Extract the [x, y] coordinate from the center of the cell holding the provided text.  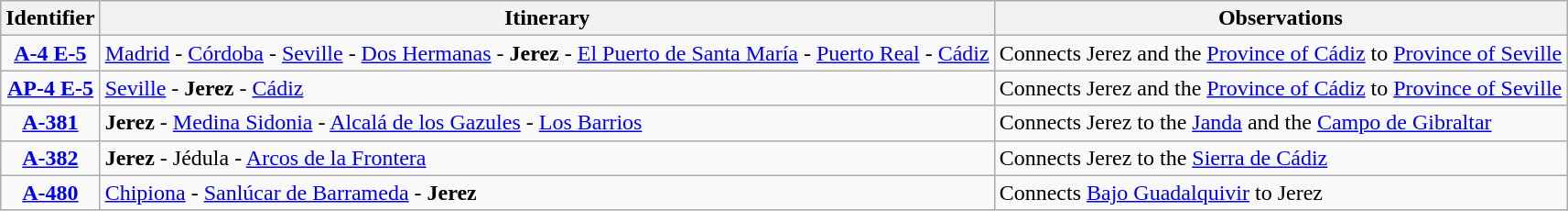
Jerez - Medina Sidonia - Alcalá de los Gazules - Los Barrios [547, 123]
Itinerary [547, 18]
Connects Bajo Guadalquivir to Jerez [1281, 193]
A-381 [50, 123]
A-382 [50, 158]
Chipiona - Sanlúcar de Barrameda - Jerez [547, 193]
Connects Jerez to the Sierra de Cádiz [1281, 158]
Identifier [50, 18]
Observations [1281, 18]
A-480 [50, 193]
Connects Jerez to the Janda and the Campo de Gibraltar [1281, 123]
Seville - Jerez - Cádiz [547, 88]
A-4 E-5 [50, 53]
Jerez - Jédula - Arcos de la Frontera [547, 158]
AP-4 E-5 [50, 88]
Madrid - Córdoba - Seville - Dos Hermanas - Jerez - El Puerto de Santa María - Puerto Real - Cádiz [547, 53]
